Output the [x, y] coordinate of the center of the cell containing the given text.  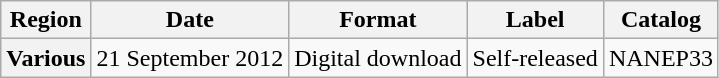
Label [535, 20]
Format [378, 20]
Date [190, 20]
Catalog [660, 20]
Various [46, 58]
NANEP33 [660, 58]
Self-released [535, 58]
Region [46, 20]
Digital download [378, 58]
21 September 2012 [190, 58]
